Locate the cell with the specified text and output its (x, y) center coordinate. 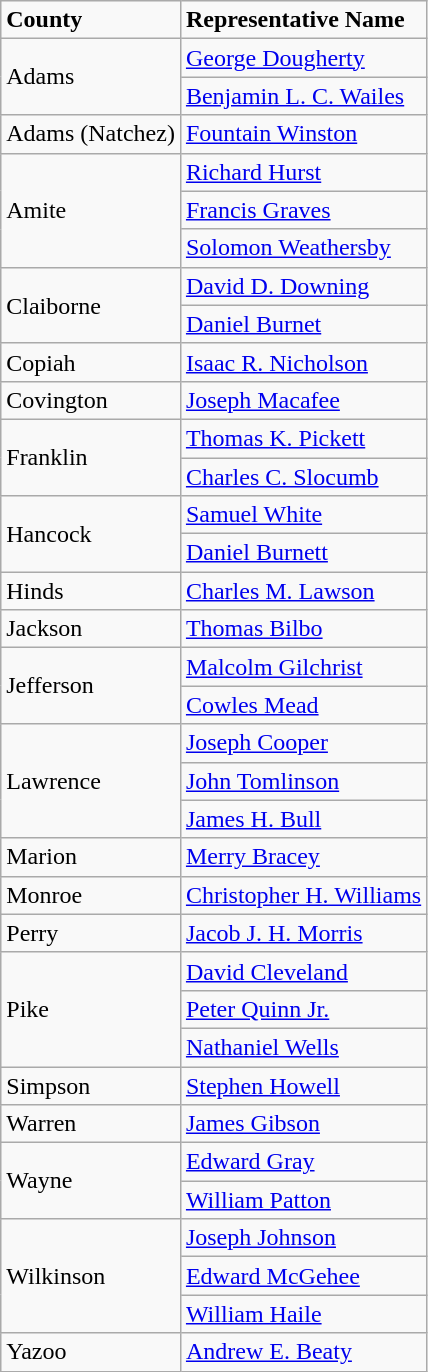
Richard Hurst (303, 172)
Claiborne (91, 305)
Yazoo (91, 1352)
Merry Bracey (303, 857)
Thomas Bilbo (303, 629)
Solomon Weathersby (303, 248)
Wilkinson (91, 1276)
Stephen Howell (303, 1085)
James H. Bull (303, 819)
John Tomlinson (303, 781)
Malcolm Gilchrist (303, 667)
County (91, 20)
Marion (91, 857)
Thomas K. Pickett (303, 438)
Jacob J. H. Morris (303, 933)
Representative Name (303, 20)
David D. Downing (303, 286)
Hinds (91, 591)
Amite (91, 210)
Jefferson (91, 686)
Christopher H. Williams (303, 895)
Peter Quinn Jr. (303, 1009)
Benjamin L. C. Wailes (303, 96)
Daniel Burnett (303, 553)
Charles M. Lawson (303, 591)
Jackson (91, 629)
Copiah (91, 362)
Wayne (91, 1181)
Simpson (91, 1085)
Pike (91, 1009)
Francis Graves (303, 210)
George Dougherty (303, 58)
Hancock (91, 534)
Lawrence (91, 781)
Warren (91, 1124)
Nathaniel Wells (303, 1047)
Adams (91, 77)
David Cleveland (303, 971)
Perry (91, 933)
Joseph Cooper (303, 743)
William Haile (303, 1314)
Fountain Winston (303, 134)
Adams (Natchez) (91, 134)
Covington (91, 400)
Samuel White (303, 515)
Andrew E. Beaty (303, 1352)
William Patton (303, 1200)
Franklin (91, 457)
Joseph Johnson (303, 1238)
Edward McGehee (303, 1276)
Charles C. Slocumb (303, 477)
Cowles Mead (303, 705)
Isaac R. Nicholson (303, 362)
Edward Gray (303, 1162)
Monroe (91, 895)
Joseph Macafee (303, 400)
Daniel Burnet (303, 324)
James Gibson (303, 1124)
